Provide the (X, Y) coordinate of the cell's center where the given text is located.  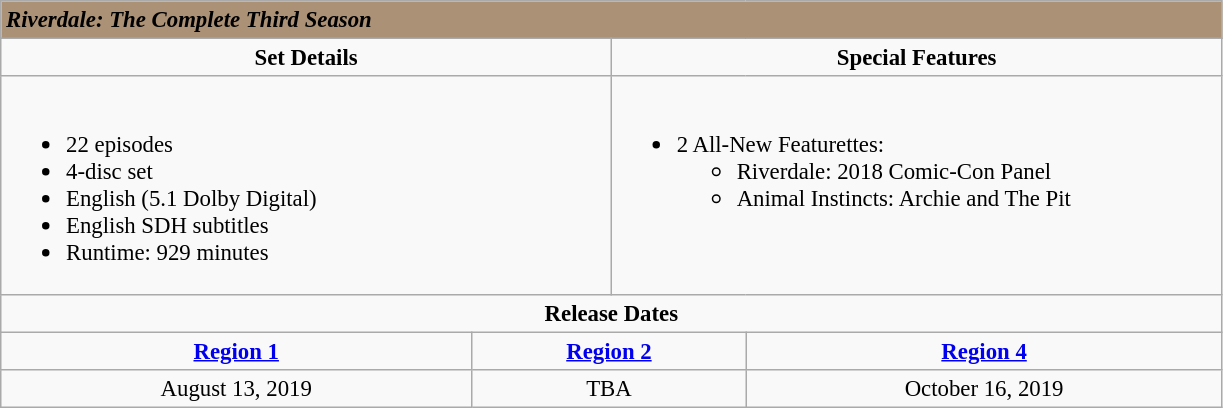
Release Dates (612, 313)
Region 1 (236, 351)
August 13, 2019 (236, 388)
Riverdale: The Complete Third Season (612, 20)
TBA (610, 388)
October 16, 2019 (984, 388)
22 episodes4-disc setEnglish (5.1 Dolby Digital)English SDH subtitlesRuntime: 929 minutes (306, 185)
2 All-New Featurettes:Riverdale: 2018 Comic-Con PanelAnimal Instincts: Archie and The Pit (916, 185)
Region 2 (610, 351)
Special Features (916, 58)
Set Details (306, 58)
Region 4 (984, 351)
